Scan for the cell matching the given text and deliver its [X, Y] coordinate at center. 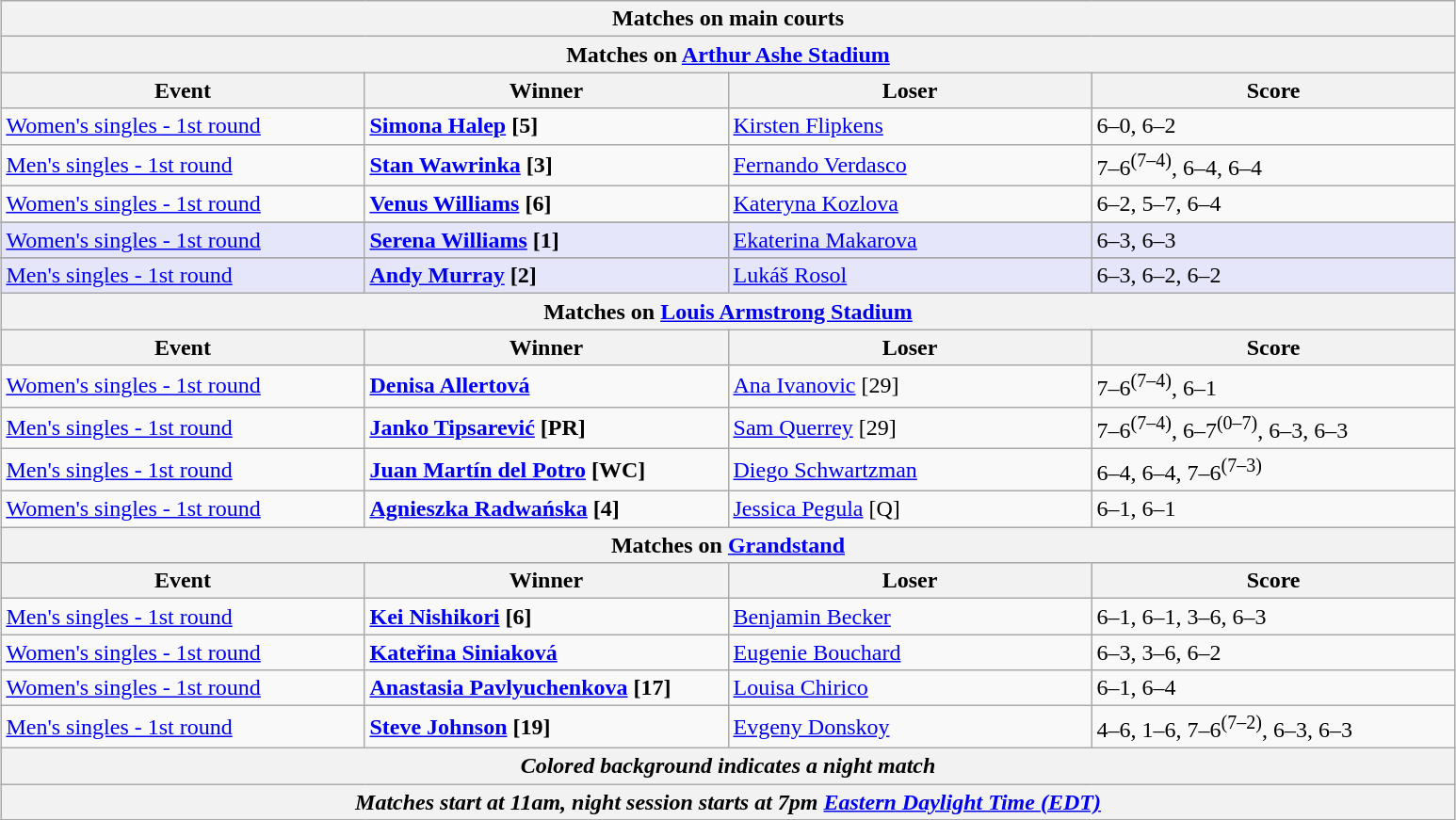
Sam Querrey [29] [910, 427]
Fernando Verdasco [910, 166]
4–6, 1–6, 7–6(7–2), 6–3, 6–3 [1273, 727]
Kateřina Siniaková [546, 652]
6–3, 6–2, 6–2 [1273, 276]
Matches start at 11am, night session starts at 7pm Eastern Daylight Time (EDT) [728, 802]
6–4, 6–4, 7–6(7–3) [1273, 471]
Simona Halep [5] [546, 126]
Kei Nishikori [6] [546, 617]
Ana Ivanovic [29] [910, 386]
Matches on Louis Armstrong Stadium [728, 312]
Matches on main courts [728, 19]
6–1, 6–4 [1273, 688]
Venus Williams [6] [546, 204]
Anastasia Pavlyuchenkova [17] [546, 688]
Ekaterina Makarova [910, 240]
Diego Schwartzman [910, 471]
6–3, 3–6, 6–2 [1273, 652]
Matches on Grandstand [728, 545]
Serena Williams [1] [546, 240]
Kirsten Flipkens [910, 126]
7–6(7–4), 6–4, 6–4 [1273, 166]
Jessica Pegula [Q] [910, 509]
6–3, 6–3 [1273, 240]
Kateryna Kozlova [910, 204]
Janko Tipsarević [PR] [546, 427]
Eugenie Bouchard [910, 652]
Lukáš Rosol [910, 276]
6–1, 6–1 [1273, 509]
Louisa Chirico [910, 688]
Agnieszka Radwańska [4] [546, 509]
Benjamin Becker [910, 617]
Colored background indicates a night match [728, 765]
7–6(7–4), 6–1 [1273, 386]
Andy Murray [2] [546, 276]
Stan Wawrinka [3] [546, 166]
6–2, 5–7, 6–4 [1273, 204]
Juan Martín del Potro [WC] [546, 471]
Steve Johnson [19] [546, 727]
6–0, 6–2 [1273, 126]
6–1, 6–1, 3–6, 6–3 [1273, 617]
7–6(7–4), 6–7(0–7), 6–3, 6–3 [1273, 427]
Denisa Allertová [546, 386]
Evgeny Donskoy [910, 727]
Matches on Arthur Ashe Stadium [728, 55]
